Pinpoint the cell where the given text exists, returning its (x, y) midpoint coordinate. 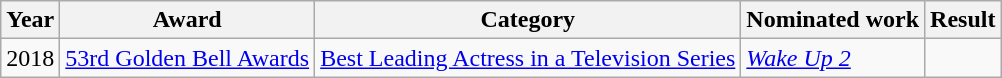
Best Leading Actress in a Television Series (528, 58)
Award (188, 20)
Category (528, 20)
Result (963, 20)
53rd Golden Bell Awards (188, 58)
2018 (30, 58)
Year (30, 20)
Nominated work (833, 20)
Wake Up 2 (833, 58)
